Output the [X, Y] coordinate of the center of the cell containing the given text.  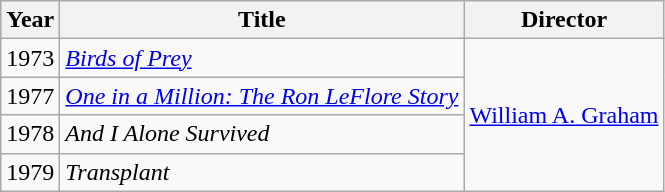
Director [564, 20]
1973 [30, 58]
1978 [30, 134]
Title [262, 20]
William A. Graham [564, 115]
Transplant [262, 172]
Year [30, 20]
Birds of Prey [262, 58]
1979 [30, 172]
1977 [30, 96]
And I Alone Survived [262, 134]
One in a Million: The Ron LeFlore Story [262, 96]
